Extract the [X, Y] coordinate from the center of the cell holding the provided text.  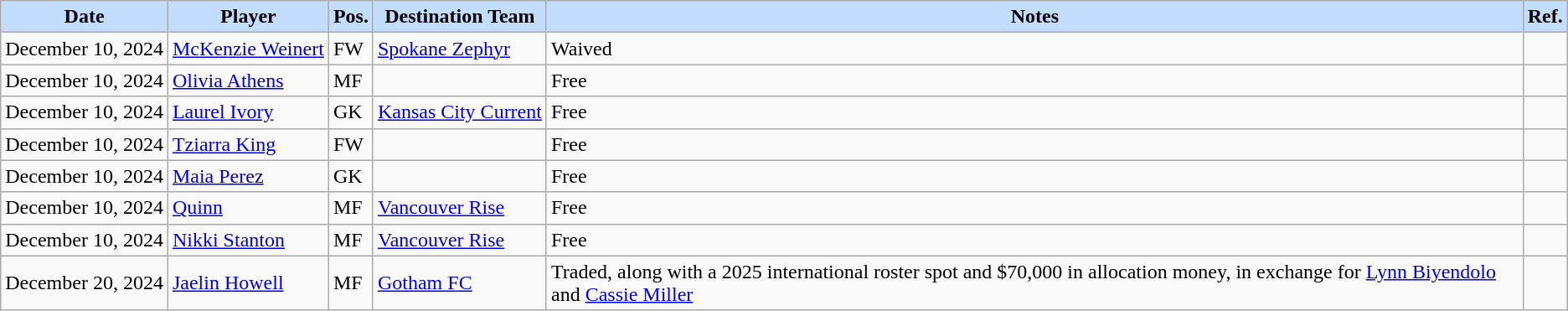
Nikki Stanton [248, 240]
Kansas City Current [459, 112]
Notes [1034, 17]
Quinn [248, 208]
December 20, 2024 [85, 283]
Olivia Athens [248, 80]
Spokane Zephyr [459, 49]
Player [248, 17]
Traded, along with a 2025 international roster spot and $70,000 in allocation money, in exchange for Lynn Biyendolo and Cassie Miller [1034, 283]
Date [85, 17]
Jaelin Howell [248, 283]
McKenzie Weinert [248, 49]
Maia Perez [248, 176]
Tziarra King [248, 144]
Waived [1034, 49]
Ref. [1545, 17]
Pos. [350, 17]
Gotham FC [459, 283]
Laurel Ivory [248, 112]
Destination Team [459, 17]
